Output the (x, y) coordinate of the center of the cell containing the given text.  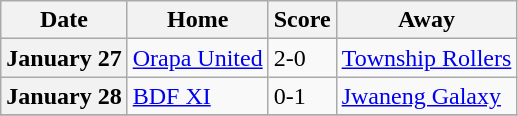
January 27 (64, 58)
2-0 (302, 58)
BDF XI (198, 96)
Jwaneng Galaxy (426, 96)
Home (198, 20)
Date (64, 20)
Away (426, 20)
January 28 (64, 96)
Township Rollers (426, 58)
0-1 (302, 96)
Orapa United (198, 58)
Score (302, 20)
